Return (X, Y) of the center of cell containing provided text 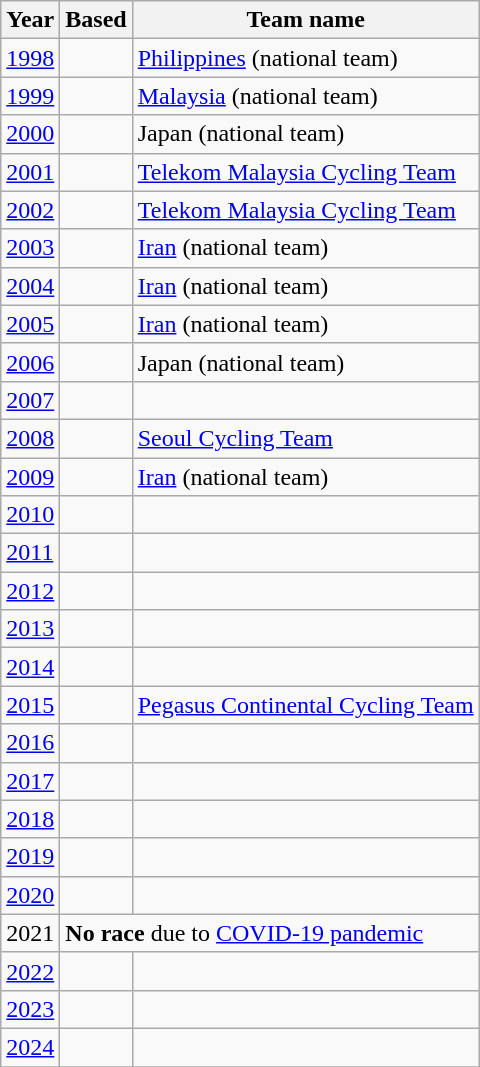
2010 (30, 515)
2008 (30, 438)
2005 (30, 324)
2000 (30, 134)
1999 (30, 96)
2020 (30, 895)
2004 (30, 286)
2007 (30, 400)
Team name (306, 20)
Pegasus Continental Cycling Team (306, 705)
2012 (30, 591)
2022 (30, 971)
2006 (30, 362)
2019 (30, 857)
2016 (30, 743)
2001 (30, 172)
Year (30, 20)
2021 (30, 933)
2015 (30, 705)
Philippines (national team) (306, 58)
Malaysia (national team) (306, 96)
No race due to COVID-19 pandemic (270, 933)
2013 (30, 629)
2014 (30, 667)
2002 (30, 210)
2023 (30, 1009)
Seoul Cycling Team (306, 438)
2003 (30, 248)
1998 (30, 58)
Based (96, 20)
2009 (30, 477)
2018 (30, 819)
2017 (30, 781)
2024 (30, 1047)
2011 (30, 553)
